Return (X, Y) of the center of cell containing provided text 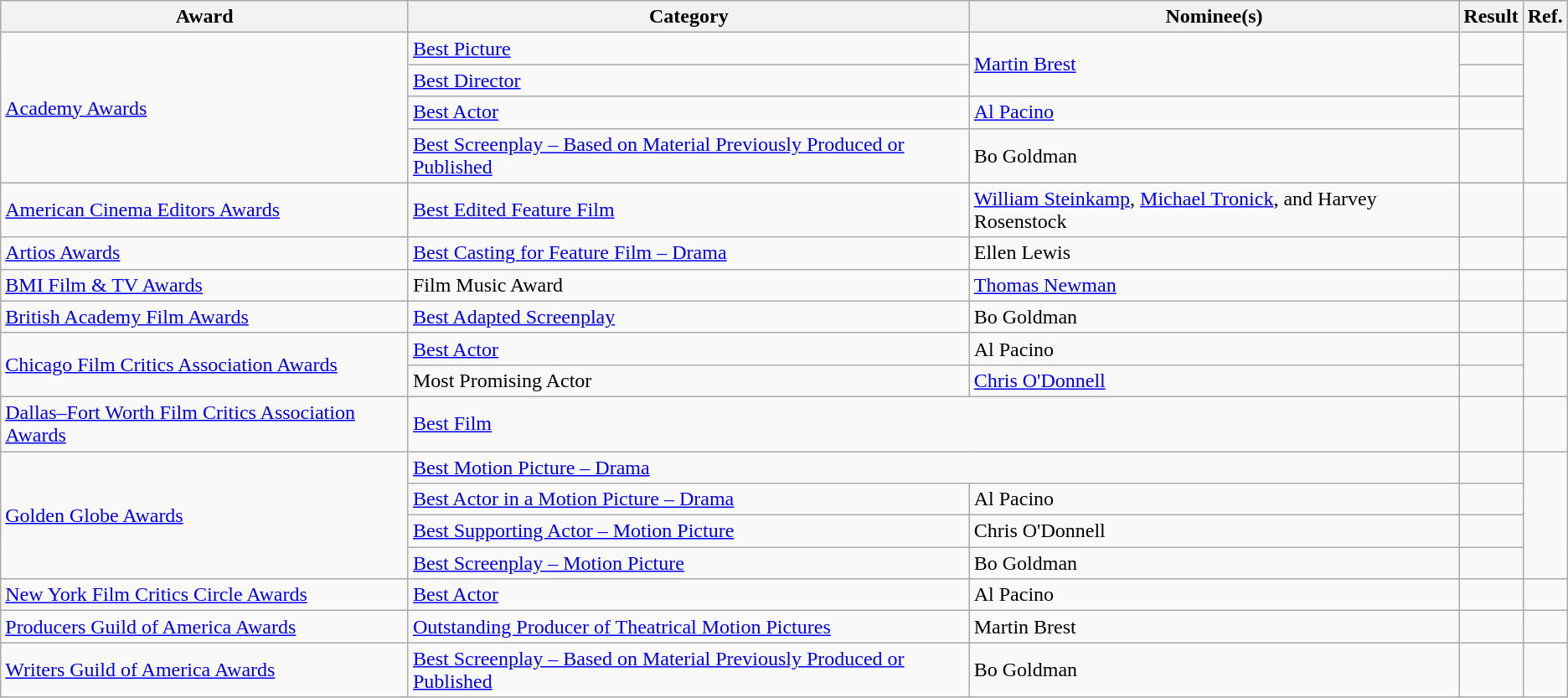
Best Adapted Screenplay (689, 317)
Writers Guild of America Awards (204, 670)
Best Screenplay – Motion Picture (689, 563)
American Cinema Editors Awards (204, 209)
Film Music Award (689, 285)
Best Director (689, 80)
William Steinkamp, Michael Tronick, and Harvey Rosenstock (1215, 209)
Ellen Lewis (1215, 253)
Best Picture (689, 49)
Most Promising Actor (689, 380)
Nominee(s) (1215, 17)
Award (204, 17)
Chicago Film Critics Association Awards (204, 365)
Best Film (933, 424)
Academy Awards (204, 107)
Best Casting for Feature Film – Drama (689, 253)
Best Actor in a Motion Picture – Drama (689, 499)
Dallas–Fort Worth Film Critics Association Awards (204, 424)
New York Film Critics Circle Awards (204, 595)
Ref. (1545, 17)
Artios Awards (204, 253)
BMI Film & TV Awards (204, 285)
Category (689, 17)
Producers Guild of America Awards (204, 627)
British Academy Film Awards (204, 317)
Result (1491, 17)
Thomas Newman (1215, 285)
Golden Globe Awards (204, 514)
Outstanding Producer of Theatrical Motion Pictures (689, 627)
Best Edited Feature Film (689, 209)
Best Motion Picture – Drama (933, 467)
Best Supporting Actor – Motion Picture (689, 531)
